Detect which cell encompasses the target text, then output its [x, y] center coordinate. 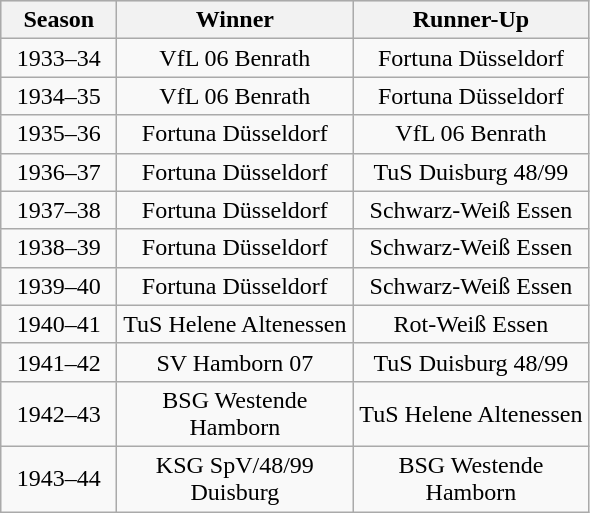
1939–40 [59, 286]
Rot-Weiß Essen [471, 324]
1933–34 [59, 58]
1943–44 [59, 478]
1940–41 [59, 324]
1942–43 [59, 414]
1935–36 [59, 134]
1937–38 [59, 210]
KSG SpV/48/99 Duisburg [235, 478]
Winner [235, 20]
Season [59, 20]
SV Hamborn 07 [235, 362]
1936–37 [59, 172]
1938–39 [59, 248]
1941–42 [59, 362]
1934–35 [59, 96]
Runner-Up [471, 20]
